Search for the cell housing the specified text and yield its [x, y] center coordinate. 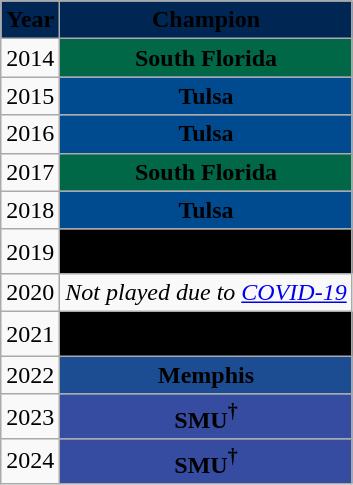
2018 [30, 210]
2020 [30, 293]
Year [30, 20]
2014 [30, 58]
2017 [30, 172]
2021 [30, 334]
2023 [30, 416]
Not played due to COVID-19 [206, 293]
2022 [30, 375]
2016 [30, 134]
Memphis [206, 375]
2024 [30, 462]
2015 [30, 96]
2019 [30, 252]
Champion [206, 20]
